Return [X, Y] of the center of cell containing provided text 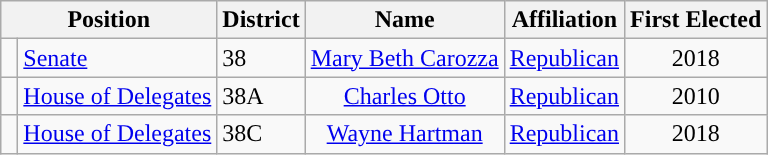
Affiliation [564, 20]
First Elected [696, 20]
Mary Beth Carozza [404, 58]
2010 [696, 96]
Senate [118, 58]
District [261, 20]
38 [261, 58]
38A [261, 96]
38C [261, 134]
Charles Otto [404, 96]
Position [109, 20]
Name [404, 20]
Wayne Hartman [404, 134]
